Output the (x, y) coordinate of the center of the cell containing the given text.  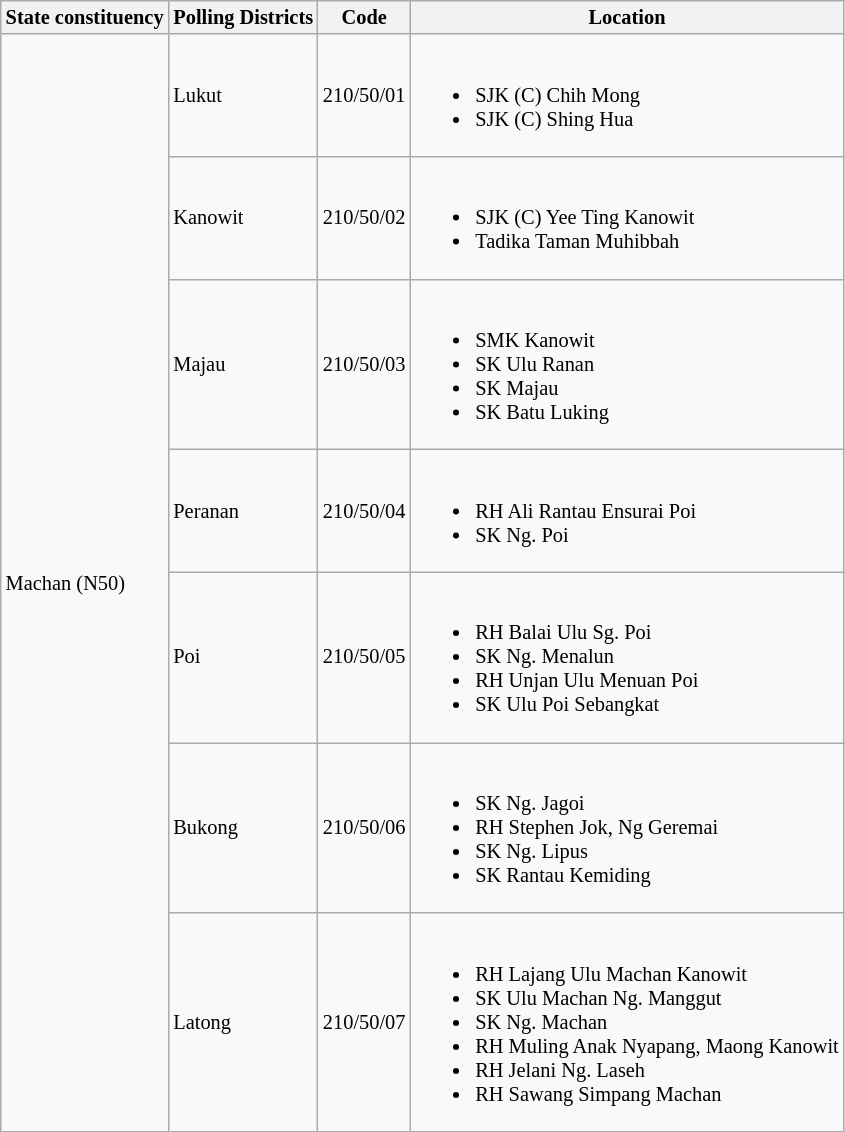
Lukut (243, 95)
Polling Districts (243, 17)
Bukong (243, 827)
210/50/07 (364, 1022)
Majau (243, 364)
210/50/04 (364, 510)
RH Balai Ulu Sg. PoiSK Ng. MenalunRH Unjan Ulu Menuan PoiSK Ulu Poi Sebangkat (626, 657)
State constituency (85, 17)
Kanowit (243, 217)
SK Ng. JagoiRH Stephen Jok, Ng GeremaiSK Ng. LipusSK Rantau Kemiding (626, 827)
210/50/06 (364, 827)
RH Lajang Ulu Machan KanowitSK Ulu Machan Ng. ManggutSK Ng. MachanRH Muling Anak Nyapang, Maong KanowitRH Jelani Ng. LasehRH Sawang Simpang Machan (626, 1022)
RH Ali Rantau Ensurai PoiSK Ng. Poi (626, 510)
Poi (243, 657)
Location (626, 17)
Peranan (243, 510)
Machan (N50) (85, 582)
210/50/03 (364, 364)
SJK (C) Chih MongSJK (C) Shing Hua (626, 95)
210/50/01 (364, 95)
210/50/05 (364, 657)
SJK (C) Yee Ting KanowitTadika Taman Muhibbah (626, 217)
Code (364, 17)
SMK KanowitSK Ulu RananSK MajauSK Batu Luking (626, 364)
Latong (243, 1022)
210/50/02 (364, 217)
